Output the (x, y) coordinate of the center of the cell containing the given text.  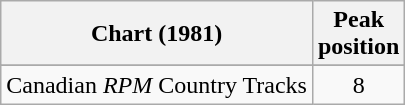
Chart (1981) (157, 34)
Peakposition (358, 34)
8 (358, 85)
Canadian RPM Country Tracks (157, 85)
